Detect which cell encompasses the target text, then output its [X, Y] center coordinate. 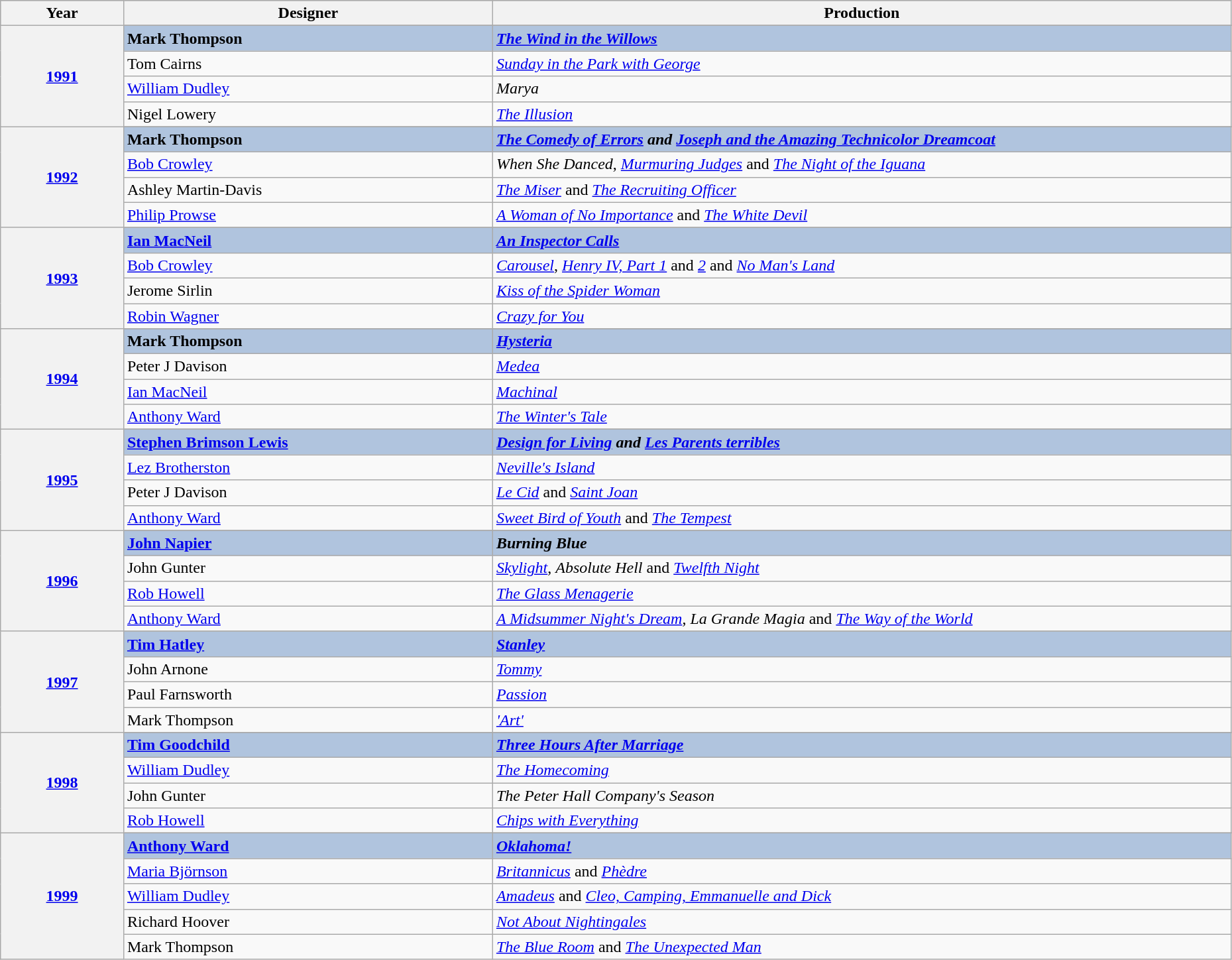
A Woman of No Importance and The White Devil [862, 215]
1995 [62, 480]
Marya [862, 89]
1999 [62, 896]
Burning Blue [862, 543]
The Miser and The Recruiting Officer [862, 190]
Paul Farnsworth [308, 694]
Maria Björnson [308, 871]
Sunday in the Park with George [862, 64]
Three Hours After Marriage [862, 745]
Richard Hoover [308, 922]
A Midsummer Night's Dream, La Grande Magia and The Way of the World [862, 619]
Kiss of the Spider Woman [862, 290]
Chips with Everything [862, 821]
Stephen Brimson Lewis [308, 442]
Britannicus and Phèdre [862, 871]
John Arnone [308, 669]
Year [62, 13]
1994 [62, 379]
Tim Goodchild [308, 745]
Skylight, Absolute Hell and Twelfth Night [862, 568]
Le Cid and Saint Joan [862, 493]
Lez Brotherston [308, 467]
1993 [62, 278]
Medea [862, 367]
Not About Nightingales [862, 922]
Passion [862, 694]
Machinal [862, 392]
Crazy for You [862, 316]
Jerome Sirlin [308, 290]
Tom Cairns [308, 64]
Amadeus and Cleo, Camping, Emmanuelle and Dick [862, 896]
The Winter's Tale [862, 417]
1992 [62, 177]
The Comedy of Errors and Joseph and the Amazing Technicolor Dreamcoat [862, 139]
Tim Hatley [308, 644]
An Inspector Calls [862, 240]
Stanley [862, 644]
Hysteria [862, 341]
The Homecoming [862, 770]
Designer [308, 13]
The Glass Menagerie [862, 593]
Philip Prowse [308, 215]
Ashley Martin-Davis [308, 190]
The Blue Room and The Unexpected Man [862, 947]
The Peter Hall Company's Season [862, 796]
1991 [62, 76]
1998 [62, 783]
The Illusion [862, 114]
Production [862, 13]
1996 [62, 581]
Neville's Island [862, 467]
When She Danced, Murmuring Judges and The Night of the Iguana [862, 164]
1997 [62, 682]
Nigel Lowery [308, 114]
Design for Living and Les Parents terribles [862, 442]
Carousel, Henry IV, Part 1 and 2 and No Man's Land [862, 265]
Oklahoma! [862, 846]
Robin Wagner [308, 316]
Tommy [862, 669]
'Art' [862, 719]
John Napier [308, 543]
The Wind in the Willows [862, 38]
Sweet Bird of Youth and The Tempest [862, 518]
